Detect which cell encompasses the target text, then output its (x, y) center coordinate. 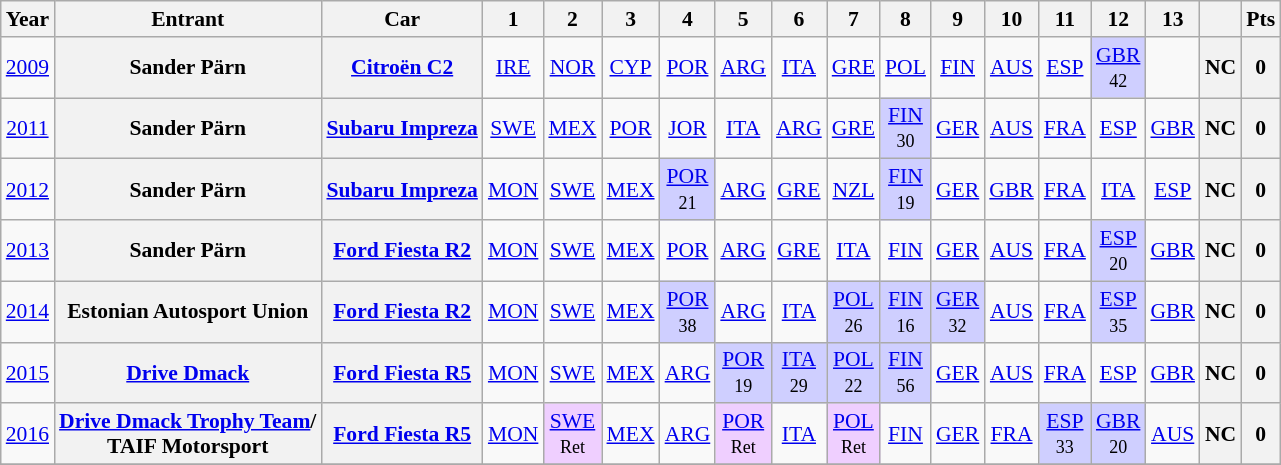
Estonian Autosport Union (188, 312)
Citroën C2 (402, 68)
NOR (572, 68)
6 (799, 19)
4 (688, 19)
GBR42 (1118, 68)
2014 (28, 312)
2009 (28, 68)
2015 (28, 372)
POR38 (688, 312)
JOR (688, 128)
POR19 (743, 372)
13 (1172, 19)
FIN56 (906, 372)
GBR20 (1118, 434)
8 (906, 19)
POL (906, 68)
10 (1012, 19)
ESP33 (1065, 434)
Pts (1260, 19)
FIN30 (906, 128)
Entrant (188, 19)
Car (402, 19)
2016 (28, 434)
POL26 (854, 312)
7 (854, 19)
1 (514, 19)
POLRet (854, 434)
POL22 (854, 372)
IRE (514, 68)
ITA29 (799, 372)
SWERet (572, 434)
2013 (28, 250)
11 (1065, 19)
5 (743, 19)
12 (1118, 19)
GER32 (958, 312)
CYP (631, 68)
PORRet (743, 434)
FIN16 (906, 312)
Year (28, 19)
FIN19 (906, 190)
POR21 (688, 190)
2012 (28, 190)
Drive Dmack (188, 372)
3 (631, 19)
2 (572, 19)
Drive Dmack Trophy Team/TAIF Motorsport (188, 434)
NZL (854, 190)
ESP20 (1118, 250)
2011 (28, 128)
9 (958, 19)
ESP35 (1118, 312)
